Return (x, y) of the center of cell containing provided text 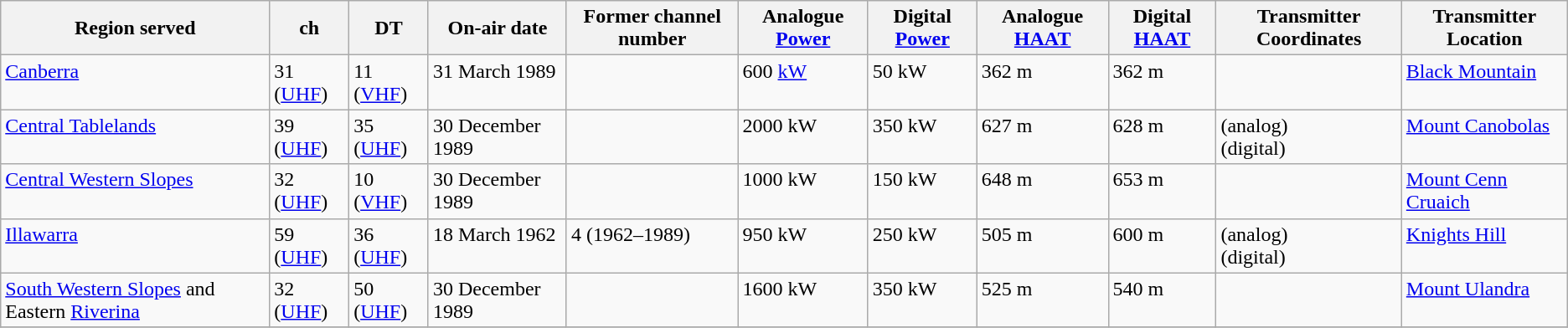
39 (UHF) (310, 137)
Former channel number (652, 28)
Central Tablelands (136, 137)
35 (UHF) (389, 137)
628 m (1163, 137)
31 (UHF) (310, 82)
11 (VHF) (389, 82)
1600 kW (802, 300)
10 (VHF) (389, 191)
Black Mountain (1484, 82)
Analogue Power (802, 28)
150 kW (922, 191)
50 kW (922, 82)
50 (UHF) (389, 300)
Mount Ulandra (1484, 300)
Digital Power (922, 28)
2000 kW (802, 137)
525 m (1042, 300)
36 (UHF) (389, 246)
250 kW (922, 246)
1000 kW (802, 191)
Digital HAAT (1163, 28)
Canberra (136, 82)
4 (1962–1989) (652, 246)
600 kW (802, 82)
Illawarra (136, 246)
Knights Hill (1484, 246)
ch (310, 28)
Mount Cenn Cruaich (1484, 191)
505 m (1042, 246)
Transmitter Location (1484, 28)
540 m (1163, 300)
59 (UHF) (310, 246)
950 kW (802, 246)
18 March 1962 (498, 246)
648 m (1042, 191)
South Western Slopes and Eastern Riverina (136, 300)
31 March 1989 (498, 82)
Transmitter Coordinates (1308, 28)
Mount Canobolas (1484, 137)
627 m (1042, 137)
653 m (1163, 191)
600 m (1163, 246)
Analogue HAAT (1042, 28)
DT (389, 28)
Central Western Slopes (136, 191)
On-air date (498, 28)
Region served (136, 28)
